From the cell containing the given text, extract its center point as (x, y) coordinate. 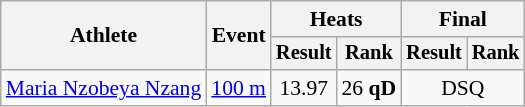
Athlete (104, 36)
Heats (336, 19)
DSQ (462, 88)
Final (462, 19)
Maria Nzobeya Nzang (104, 88)
Event (238, 36)
13.97 (304, 88)
26 qD (370, 88)
100 m (238, 88)
